Search for the cell housing the specified text and yield its [x, y] center coordinate. 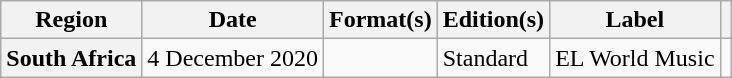
Standard [493, 58]
4 December 2020 [233, 58]
EL World Music [635, 58]
Date [233, 20]
Format(s) [380, 20]
Edition(s) [493, 20]
Label [635, 20]
South Africa [72, 58]
Region [72, 20]
